Output the [x, y] coordinate of the center of the cell containing the given text.  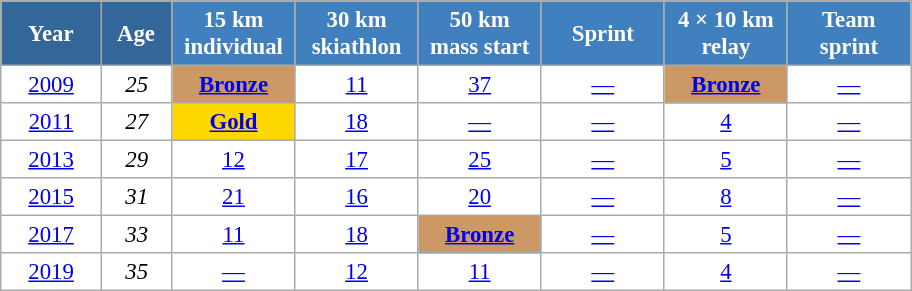
Gold [234, 122]
12 [234, 160]
2009 [52, 85]
16 [356, 197]
2011 [52, 122]
33 [136, 235]
20 [480, 197]
37 [480, 85]
21 [234, 197]
29 [136, 160]
4 × 10 km relay [726, 34]
30 km skiathlon [356, 34]
Year [52, 34]
2013 [52, 160]
8 [726, 197]
50 km mass start [480, 34]
2017 [52, 235]
17 [356, 160]
2015 [52, 197]
4 [726, 122]
Team sprint [848, 34]
Age [136, 34]
31 [136, 197]
27 [136, 122]
15 km individual [234, 34]
Sprint [602, 34]
